Detect which cell encompasses the target text, then output its [X, Y] center coordinate. 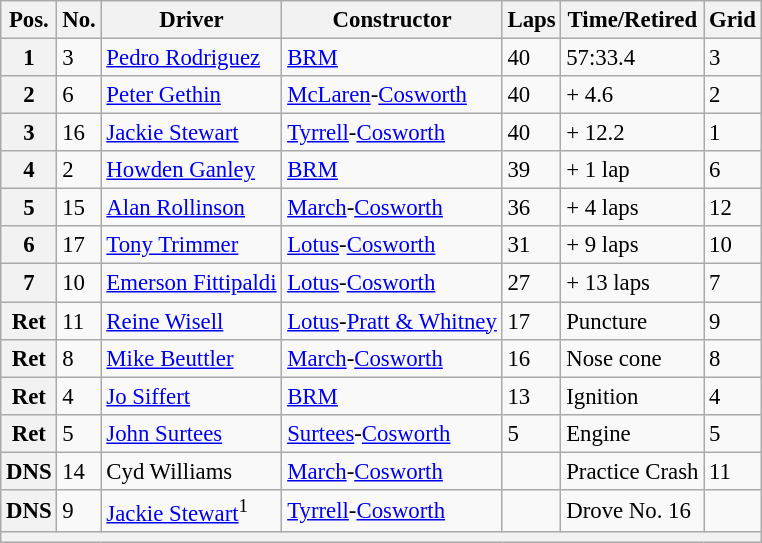
Lotus-Pratt & Whitney [392, 321]
No. [79, 20]
14 [79, 471]
Pedro Rodriguez [192, 58]
Jo Siffert [192, 396]
Practice Crash [632, 471]
Engine [632, 433]
+ 9 laps [632, 245]
Grid [732, 20]
39 [532, 170]
Mike Beuttler [192, 358]
13 [532, 396]
Tony Trimmer [192, 245]
Alan Rollinson [192, 208]
15 [79, 208]
31 [532, 245]
Jackie Stewart1 [192, 511]
57:33.4 [632, 58]
McLaren-Cosworth [392, 95]
+ 4.6 [632, 95]
36 [532, 208]
Pos. [29, 20]
Ignition [632, 396]
Laps [532, 20]
Peter Gethin [192, 95]
Reine Wisell [192, 321]
Emerson Fittipaldi [192, 283]
Surtees-Cosworth [392, 433]
Driver [192, 20]
Nose cone [632, 358]
Time/Retired [632, 20]
12 [732, 208]
Constructor [392, 20]
Drove No. 16 [632, 511]
Puncture [632, 321]
+ 1 lap [632, 170]
Jackie Stewart [192, 133]
Cyd Williams [192, 471]
+ 4 laps [632, 208]
27 [532, 283]
+ 13 laps [632, 283]
John Surtees [192, 433]
Howden Ganley [192, 170]
+ 12.2 [632, 133]
